Return the [X, Y] coordinate for the center point of the cell that contains the specified text.  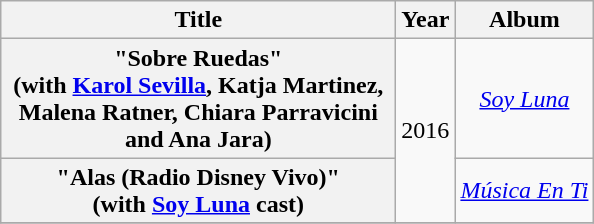
Year [426, 20]
"Alas (Radio Disney Vivo)"(with Soy Luna cast) [198, 190]
Música En Ti [524, 190]
Album [524, 20]
Soy Luna [524, 98]
2016 [426, 131]
Title [198, 20]
"Sobre Ruedas"(with Karol Sevilla, Katja Martinez, Malena Ratner, Chiara Parravicini and Ana Jara) [198, 98]
